Extract the (X, Y) coordinate from the center of the cell holding the provided text.  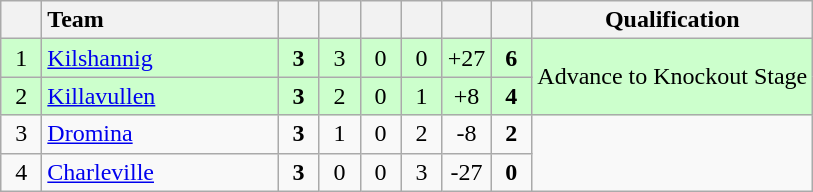
Charleville (160, 172)
+27 (466, 58)
-27 (466, 172)
+8 (466, 96)
Dromina (160, 134)
Team (160, 20)
Qualification (672, 20)
-8 (466, 134)
6 (512, 58)
Kilshannig (160, 58)
Killavullen (160, 96)
Advance to Knockout Stage (672, 77)
